Detect which cell encompasses the target text, then output its (X, Y) center coordinate. 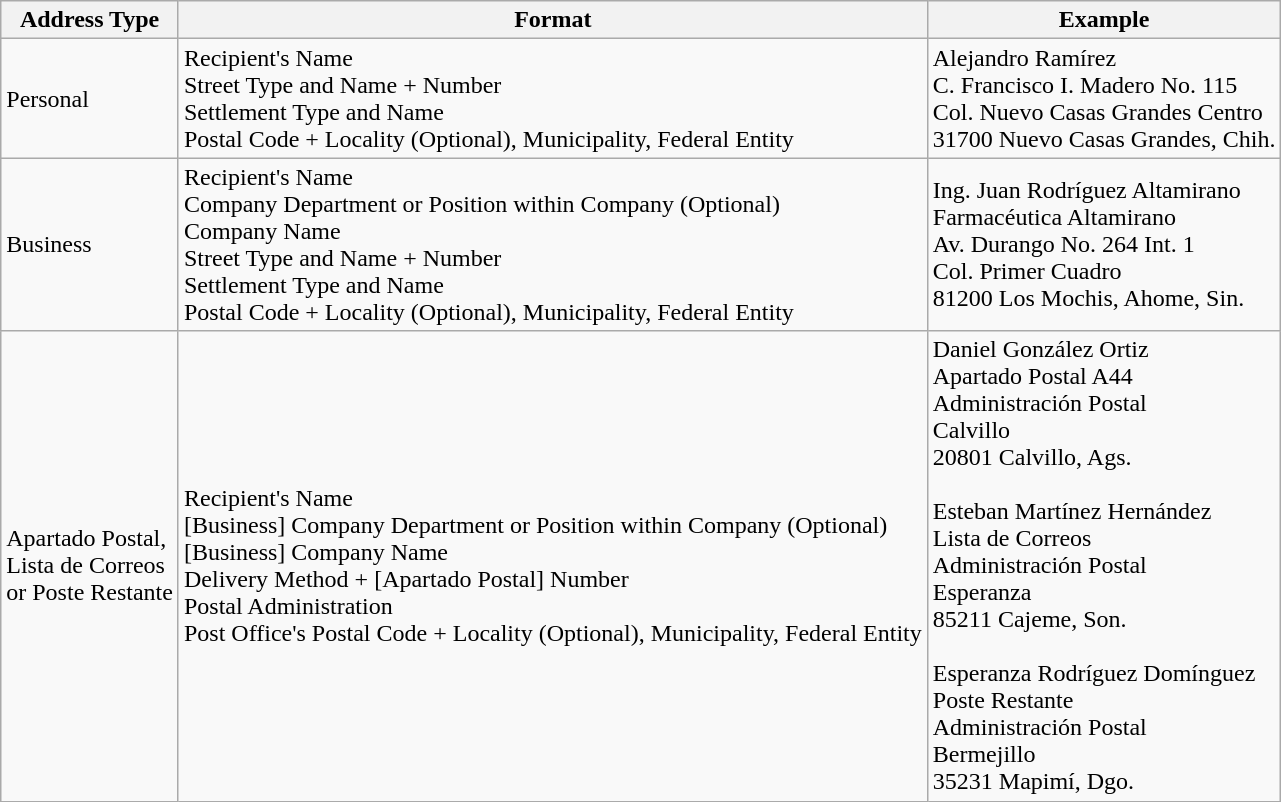
Example (1104, 20)
Alejandro RamírezC. Francisco I. Madero No. 115Col. Nuevo Casas Grandes Centro31700 Nuevo Casas Grandes, Chih. (1104, 98)
Address Type (90, 20)
Ing. Juan Rodríguez AltamiranoFarmacéutica AltamiranoAv. Durango No. 264 Int. 1Col. Primer Cuadro81200 Los Mochis, Ahome, Sin. (1104, 244)
Apartado Postal,Lista de Correosor Poste Restante (90, 566)
Business (90, 244)
Personal (90, 98)
Recipient's NameStreet Type and Name + NumberSettlement Type and NamePostal Code + Locality (Optional), Municipality, Federal Entity (552, 98)
Format (552, 20)
